Search for the cell housing the specified text and yield its (X, Y) center coordinate. 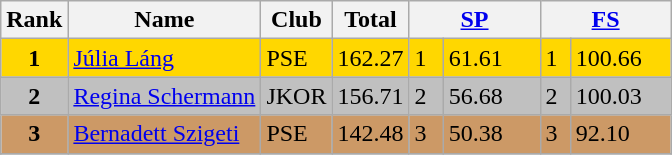
JKOR (296, 96)
142.48 (370, 134)
61.61 (492, 58)
Rank (34, 20)
50.38 (492, 134)
162.27 (370, 58)
100.66 (620, 58)
FS (606, 20)
SP (474, 20)
Regina Schermann (164, 96)
Club (296, 20)
92.10 (620, 134)
56.68 (492, 96)
156.71 (370, 96)
Total (370, 20)
100.03 (620, 96)
Júlia Láng (164, 58)
Bernadett Szigeti (164, 134)
Name (164, 20)
